Determine the (x, y) coordinate at the center of the cell enclosing the given text.  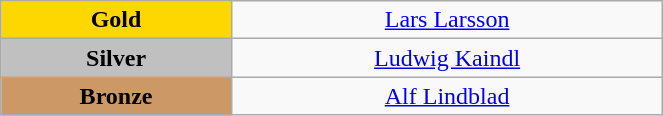
Bronze (116, 96)
Ludwig Kaindl (446, 58)
Alf Lindblad (446, 96)
Silver (116, 58)
Lars Larsson (446, 20)
Gold (116, 20)
